Return the (X, Y) coordinate for the center point of the cell that contains the specified text.  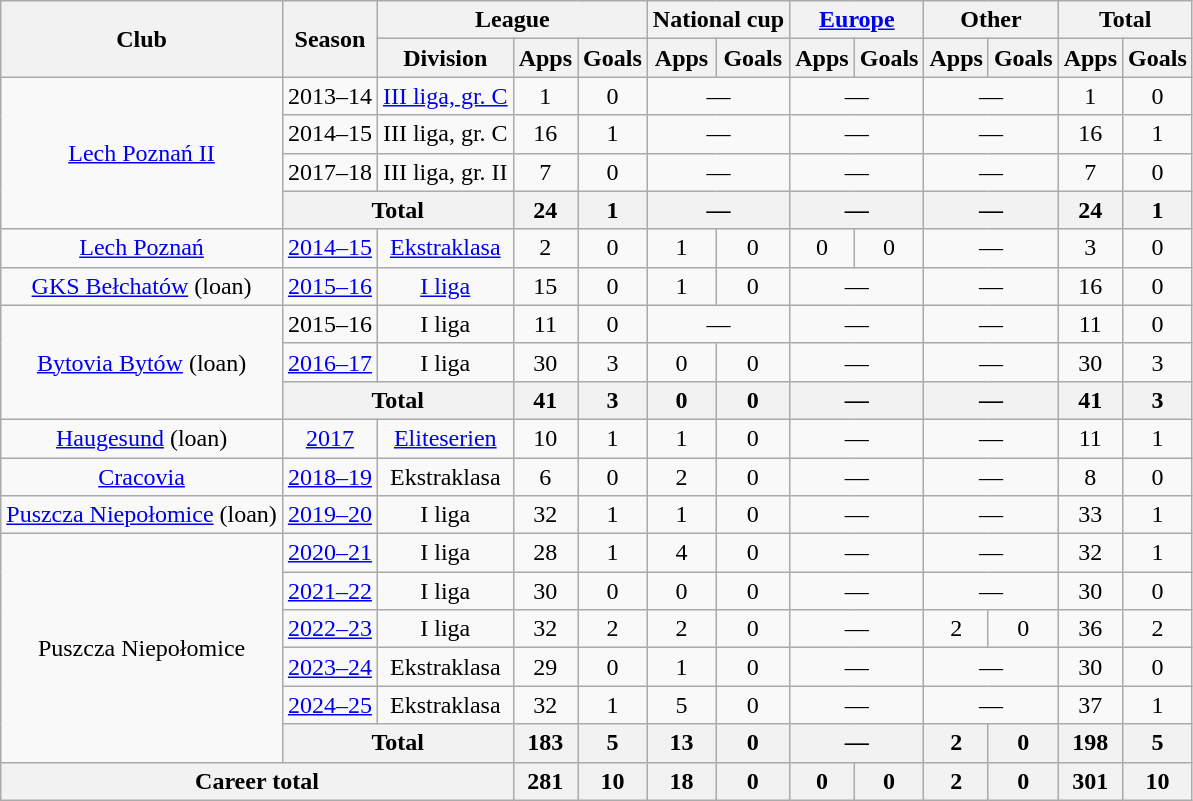
2020–21 (330, 553)
2023–24 (330, 667)
Lech Poznań II (142, 153)
15 (545, 286)
281 (545, 781)
Eliteserien (445, 438)
2018–19 (330, 477)
33 (1090, 515)
2017 (330, 438)
4 (681, 553)
198 (1090, 743)
37 (1090, 705)
2021–22 (330, 591)
2016–17 (330, 362)
Puszcza Niepołomice (loan) (142, 515)
8 (1090, 477)
2019–20 (330, 515)
2017–18 (330, 172)
Bytovia Bytów (loan) (142, 362)
III liga, gr. II (445, 172)
13 (681, 743)
Club (142, 39)
Cracovia (142, 477)
Haugesund (loan) (142, 438)
Europe (857, 20)
2022–23 (330, 629)
Puszcza Niepołomice (142, 648)
28 (545, 553)
National cup (718, 20)
18 (681, 781)
Season (330, 39)
2013–14 (330, 96)
2024–25 (330, 705)
League (512, 20)
Career total (257, 781)
36 (1090, 629)
183 (545, 743)
Lech Poznań (142, 248)
GKS Bełchatów (loan) (142, 286)
Other (991, 20)
Division (445, 58)
6 (545, 477)
29 (545, 667)
301 (1090, 781)
